Extract the [x, y] coordinate from the center of the cell holding the provided text.  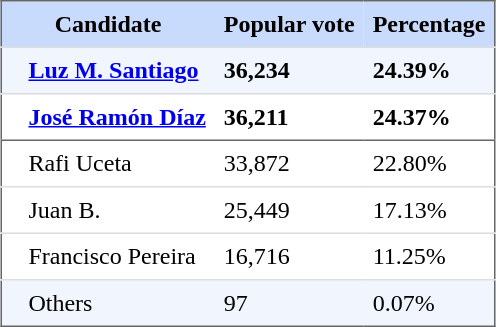
22.80% [430, 163]
24.39% [430, 70]
24.37% [430, 117]
Francisco Pereira [116, 256]
17.13% [430, 210]
33,872 [290, 163]
0.07% [430, 303]
Popular vote [290, 24]
36,234 [290, 70]
Others [116, 303]
Luz M. Santiago [116, 70]
Rafi Uceta [116, 163]
Candidate [108, 24]
25,449 [290, 210]
36,211 [290, 117]
11.25% [430, 256]
16,716 [290, 256]
97 [290, 303]
José Ramón Díaz [116, 117]
Percentage [430, 24]
Juan B. [116, 210]
